Locate the cell with the specified text and output its (x, y) center coordinate. 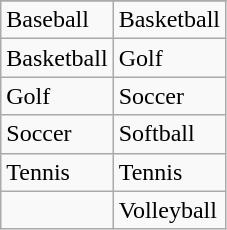
Baseball (57, 20)
Softball (169, 134)
Volleyball (169, 210)
